Detect which cell encompasses the target text, then output its (X, Y) center coordinate. 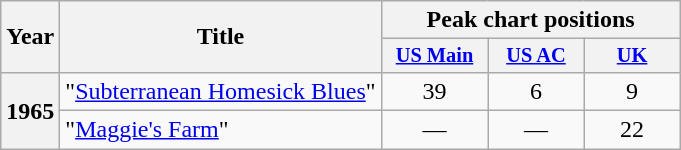
22 (632, 130)
Year (30, 37)
Peak chart positions (530, 20)
US AC (536, 56)
6 (536, 91)
US Main (434, 56)
UK (632, 56)
39 (434, 91)
"Subterranean Homesick Blues" (220, 91)
1965 (30, 110)
9 (632, 91)
Title (220, 37)
"Maggie's Farm" (220, 130)
